Pinpoint the cell where the given text exists, returning its (x, y) midpoint coordinate. 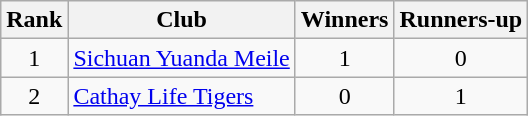
2 (34, 96)
Runners-up (461, 20)
Rank (34, 20)
Club (182, 20)
Winners (344, 20)
Cathay Life Tigers (182, 96)
Sichuan Yuanda Meile (182, 58)
